Return [x, y] of the center of cell containing provided text 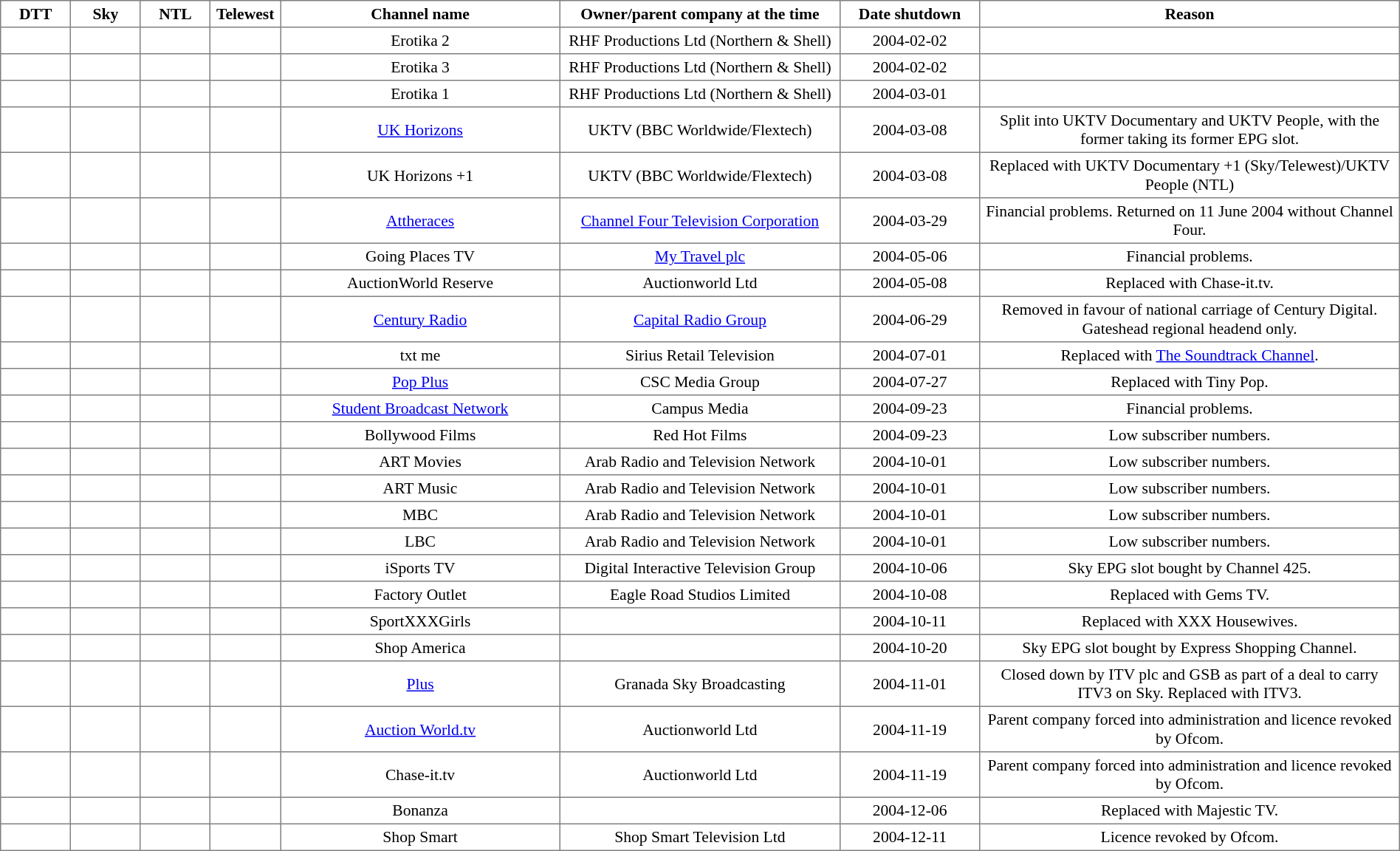
Auction World.tv [421, 729]
2004-12-11 [910, 837]
txt me [421, 355]
Channel Four Television Corporation [700, 221]
NTL [176, 14]
My Travel plc [700, 256]
CSC Media Group [700, 382]
Channel name [421, 14]
Plus [421, 684]
Shop America [421, 648]
Closed down by ITV plc and GSB as part of a deal to carry ITV3 on Sky. Replaced with ITV3. [1190, 684]
ART Movies [421, 462]
Bonanza [421, 810]
Replaced with UKTV Documentary +1 (Sky/Telewest)/UKTV People (NTL) [1190, 175]
Erotika 1 [421, 94]
UK Horizons [421, 130]
2004-10-11 [910, 621]
Attheraces [421, 221]
Licence revoked by Ofcom. [1190, 837]
2004-05-06 [910, 256]
Sky [105, 14]
Split into UKTV Documentary and UKTV People, with the former taking its former EPG slot. [1190, 130]
2004-12-06 [910, 810]
Financial problems. Returned on 11 June 2004 without Channel Four. [1190, 221]
Capital Radio Group [700, 319]
Telewest [245, 14]
Replaced with Tiny Pop. [1190, 382]
Replaced with Chase-it.tv. [1190, 283]
Date shutdown [910, 14]
2004-03-01 [910, 94]
Reason [1190, 14]
Factory Outlet [421, 595]
2004-07-27 [910, 382]
Replaced with XXX Housewives. [1190, 621]
Eagle Road Studios Limited [700, 595]
Erotika 2 [421, 41]
2004-07-01 [910, 355]
Shop Smart [421, 837]
Replaced with Majestic TV. [1190, 810]
Shop Smart Television Ltd [700, 837]
MBC [421, 515]
Sirius Retail Television [700, 355]
2004-06-29 [910, 319]
2004-03-29 [910, 221]
Red Hot Films [700, 435]
2004-10-06 [910, 568]
Century Radio [421, 319]
AuctionWorld Reserve [421, 283]
Sky EPG slot bought by Express Shopping Channel. [1190, 648]
2004-11-01 [910, 684]
Sky EPG slot bought by Channel 425. [1190, 568]
Digital Interactive Television Group [700, 568]
2004-10-08 [910, 595]
UK Horizons +1 [421, 175]
Chase-it.tv [421, 775]
iSports TV [421, 568]
Bollywood Films [421, 435]
Pop Plus [421, 382]
Going Places TV [421, 256]
DTT [35, 14]
Campus Media [700, 409]
2004-10-20 [910, 648]
SportXXXGirls [421, 621]
Replaced with Gems TV. [1190, 595]
Erotika 3 [421, 67]
Granada Sky Broadcasting [700, 684]
Owner/parent company at the time [700, 14]
Replaced with The Soundtrack Channel. [1190, 355]
2004-05-08 [910, 283]
LBC [421, 541]
Student Broadcast Network [421, 409]
ART Music [421, 488]
Removed in favour of national carriage of Century Digital. Gateshead regional headend only. [1190, 319]
